Capture the cell that displays the provided text and extract its (X, Y) central coordinate. 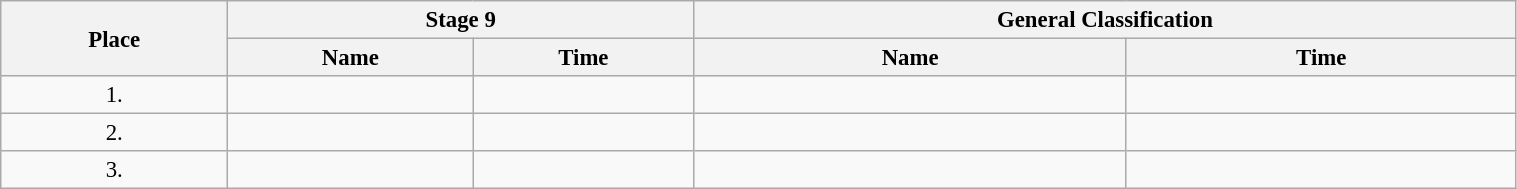
3. (114, 170)
Stage 9 (461, 20)
1. (114, 95)
Place (114, 38)
General Classification (1105, 20)
2. (114, 133)
